Scan for the cell matching the given text and deliver its [x, y] coordinate at center. 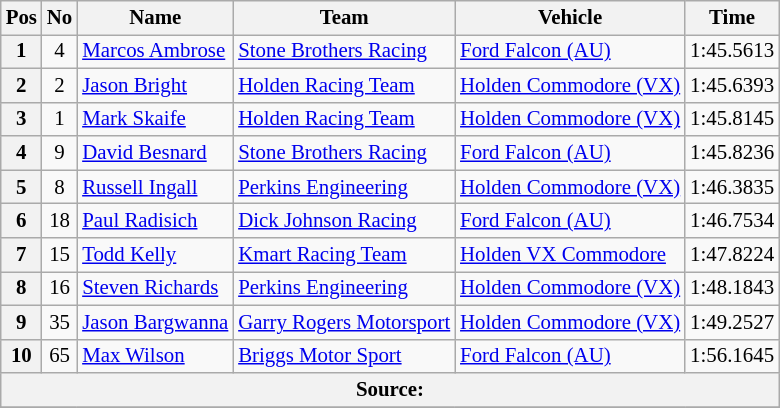
Time [732, 18]
1:49.2527 [732, 322]
David Besnard [155, 153]
Briggs Motor Sport [344, 356]
7 [22, 255]
Source: [390, 390]
18 [60, 221]
1:56.1645 [732, 356]
Holden VX Commodore [570, 255]
Jason Bargwanna [155, 322]
Dick Johnson Racing [344, 221]
3 [22, 119]
1:45.8145 [732, 119]
10 [22, 356]
Garry Rogers Motorsport [344, 322]
Marcos Ambrose [155, 51]
1:46.3835 [732, 187]
Steven Richards [155, 288]
Todd Kelly [155, 255]
No [60, 18]
Max Wilson [155, 356]
Russell Ingall [155, 187]
Name [155, 18]
Pos [22, 18]
1:46.7534 [732, 221]
Mark Skaife [155, 119]
5 [22, 187]
Team [344, 18]
Jason Bright [155, 85]
1:47.8224 [732, 255]
35 [60, 322]
1:45.5613 [732, 51]
1:45.6393 [732, 85]
Kmart Racing Team [344, 255]
15 [60, 255]
Paul Radisich [155, 221]
6 [22, 221]
16 [60, 288]
Vehicle [570, 18]
1:48.1843 [732, 288]
1:45.8236 [732, 153]
65 [60, 356]
